From the cell containing the given text, extract its center point as [X, Y] coordinate. 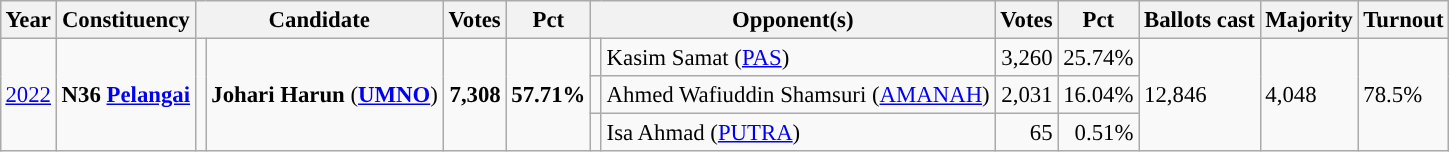
2,031 [1026, 95]
2022 [28, 94]
12,846 [1200, 94]
Year [28, 20]
Johari Harun (UMNO) [324, 94]
65 [1026, 133]
Turnout [1404, 20]
78.5% [1404, 94]
57.71% [548, 94]
7,308 [474, 94]
Kasim Samat (PAS) [798, 57]
Ballots cast [1200, 20]
25.74% [1098, 57]
4,048 [1309, 94]
Candidate [319, 20]
Constituency [126, 20]
Majority [1309, 20]
Isa Ahmad (PUTRA) [798, 133]
0.51% [1098, 133]
16.04% [1098, 95]
N36 Pelangai [126, 94]
3,260 [1026, 57]
Opponent(s) [793, 20]
Ahmed Wafiuddin Shamsuri (AMANAH) [798, 95]
